Detect which cell encompasses the target text, then output its (x, y) center coordinate. 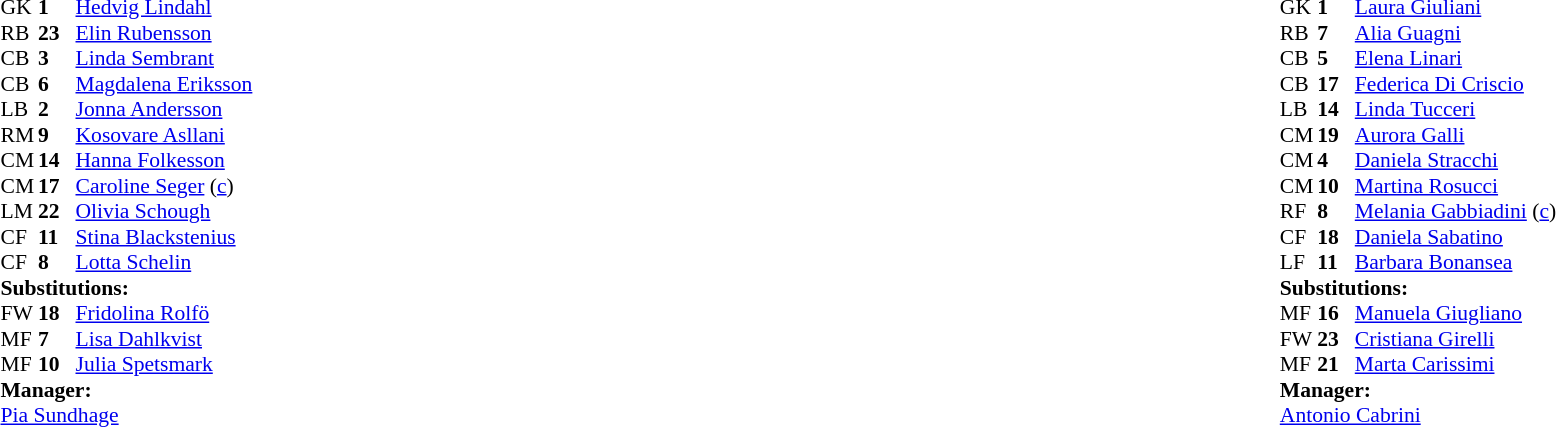
9 (57, 135)
Julia Spetsmark (164, 365)
Federica Di Criscio (1456, 84)
Alia Guagni (1456, 33)
Marta Carissimi (1456, 365)
Fridolina Rolfö (164, 313)
Elin Rubensson (164, 33)
4 (1336, 161)
3 (57, 59)
Hanna Folkesson (164, 161)
Linda Sembrant (164, 59)
Magdalena Eriksson (164, 84)
LF (1299, 263)
Martina Rosucci (1456, 186)
Caroline Seger (c) (164, 186)
Jonna Andersson (164, 109)
Daniela Sabatino (1456, 237)
Olivia Schough (164, 211)
LM (19, 211)
Melania Gabbiadini (c) (1456, 211)
Stina Blackstenius (164, 237)
22 (57, 211)
Lotta Schelin (164, 263)
6 (57, 84)
RF (1299, 211)
5 (1336, 59)
Cristiana Girelli (1456, 339)
2 (57, 109)
19 (1336, 135)
Manuela Giugliano (1456, 313)
Linda Tucceri (1456, 109)
Kosovare Asllani (164, 135)
Daniela Stracchi (1456, 161)
RM (19, 135)
16 (1336, 313)
Lisa Dahlkvist (164, 339)
Aurora Galli (1456, 135)
21 (1336, 365)
Barbara Bonansea (1456, 263)
Elena Linari (1456, 59)
